Identify which cell holds the provided text, then report its (x, y) central coordinate. 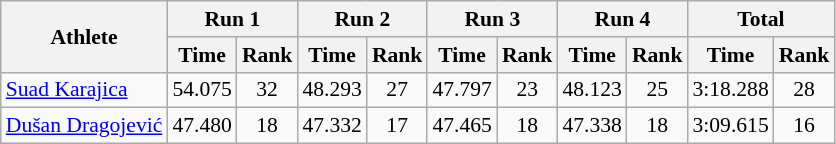
Run 2 (362, 19)
47.797 (462, 90)
47.338 (592, 126)
47.465 (462, 126)
25 (658, 90)
Dušan Dragojević (84, 126)
23 (528, 90)
28 (804, 90)
17 (398, 126)
47.480 (202, 126)
27 (398, 90)
48.123 (592, 90)
54.075 (202, 90)
Run 4 (622, 19)
47.332 (332, 126)
3:18.288 (730, 90)
Run 1 (232, 19)
Total (760, 19)
16 (804, 126)
32 (268, 90)
Suad Karajica (84, 90)
Run 3 (492, 19)
3:09.615 (730, 126)
48.293 (332, 90)
Athlete (84, 36)
